From the cell containing the given text, extract its center point as (X, Y) coordinate. 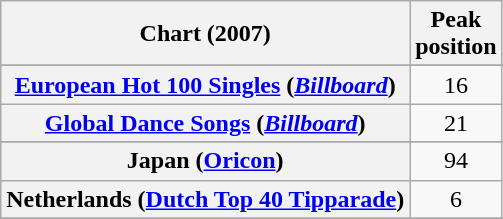
21 (456, 123)
Chart (2007) (206, 34)
Netherlands (Dutch Top 40 Tipparade) (206, 199)
16 (456, 85)
Japan (Oricon) (206, 161)
94 (456, 161)
Global Dance Songs (Billboard) (206, 123)
European Hot 100 Singles (Billboard) (206, 85)
Peakposition (456, 34)
6 (456, 199)
